Search for the cell housing the specified text and yield its [x, y] center coordinate. 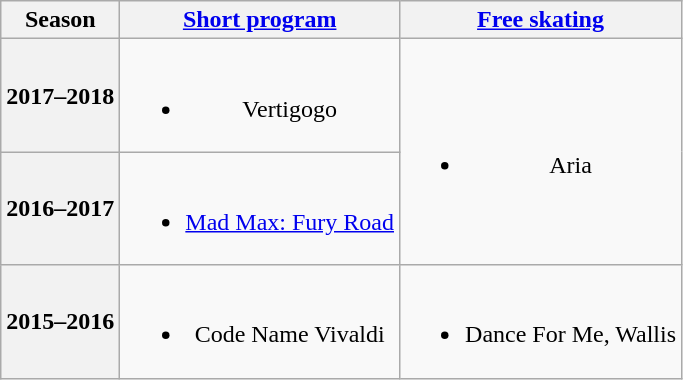
Code Name Vivaldi [260, 322]
Aria [541, 152]
Season [60, 20]
2016–2017 [60, 208]
Free skating [541, 20]
Dance For Me, Wallis [541, 322]
Vertigogo [260, 96]
Mad Max: Fury Road [260, 208]
Short program [260, 20]
2017–2018 [60, 96]
2015–2016 [60, 322]
